Scan for the cell matching the given text and deliver its [X, Y] coordinate at center. 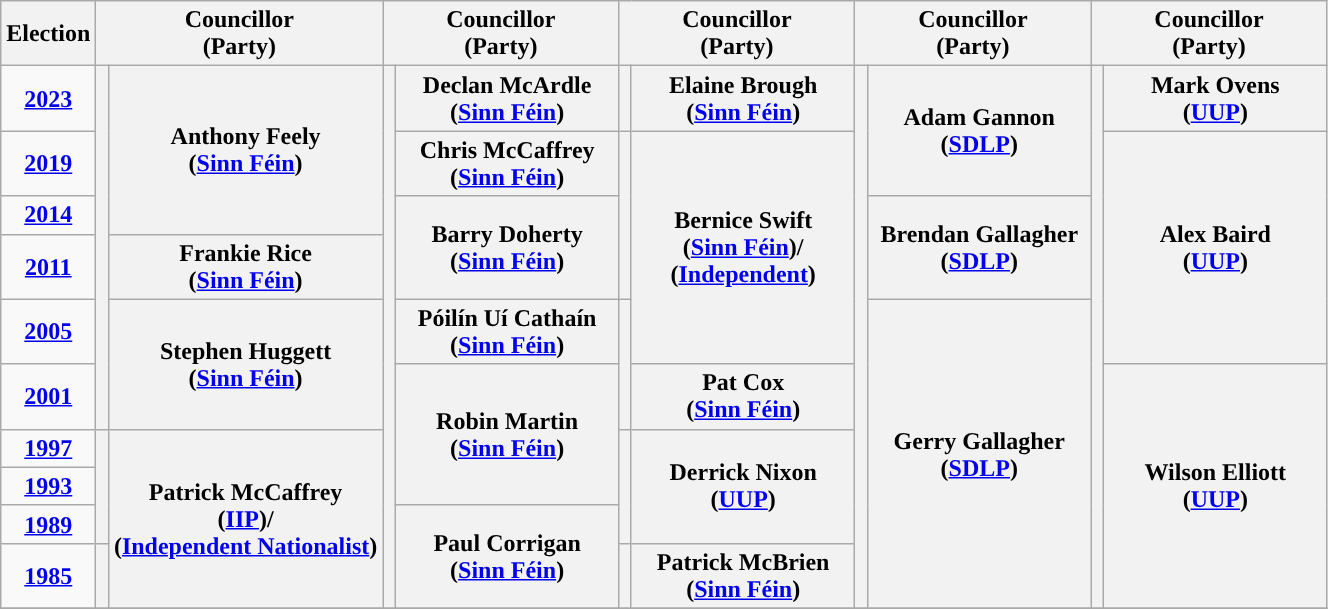
2005 [48, 332]
2019 [48, 164]
2011 [48, 266]
1993 [48, 486]
Gerry Gallagher (SDLP) [979, 454]
1989 [48, 524]
Patrick McCaffrey (IIP)/ (Independent Nationalist) [245, 518]
2001 [48, 396]
2023 [48, 98]
Brendan Gallagher (SDLP) [979, 248]
Election [48, 34]
Robin Martin (Sinn Féin) [507, 434]
Póilín Uí Cathaín (Sinn Féin) [507, 332]
Elaine Brough (Sinn Féin) [743, 98]
1985 [48, 576]
Paul Corrigan (Sinn Féin) [507, 556]
2014 [48, 215]
Chris McCaffrey (Sinn Féin) [507, 164]
Stephen Huggett (Sinn Féin) [245, 364]
Frankie Rice (Sinn Féin) [245, 266]
Declan McArdle (Sinn Féin) [507, 98]
Patrick McBrien (Sinn Féin) [743, 576]
Alex Baird (UUP) [1216, 248]
Mark Ovens (UUP) [1216, 98]
1997 [48, 448]
Anthony Feely (Sinn Féin) [245, 150]
Bernice Swift (Sinn Féin)/ (Independent) [743, 248]
Barry Doherty (Sinn Féin) [507, 248]
Adam Gannon (SDLP) [979, 131]
Pat Cox (Sinn Féin) [743, 396]
Derrick Nixon (UUP) [743, 486]
Wilson Elliott (UUP) [1216, 486]
